Pinpoint the cell where the given text exists, returning its (X, Y) midpoint coordinate. 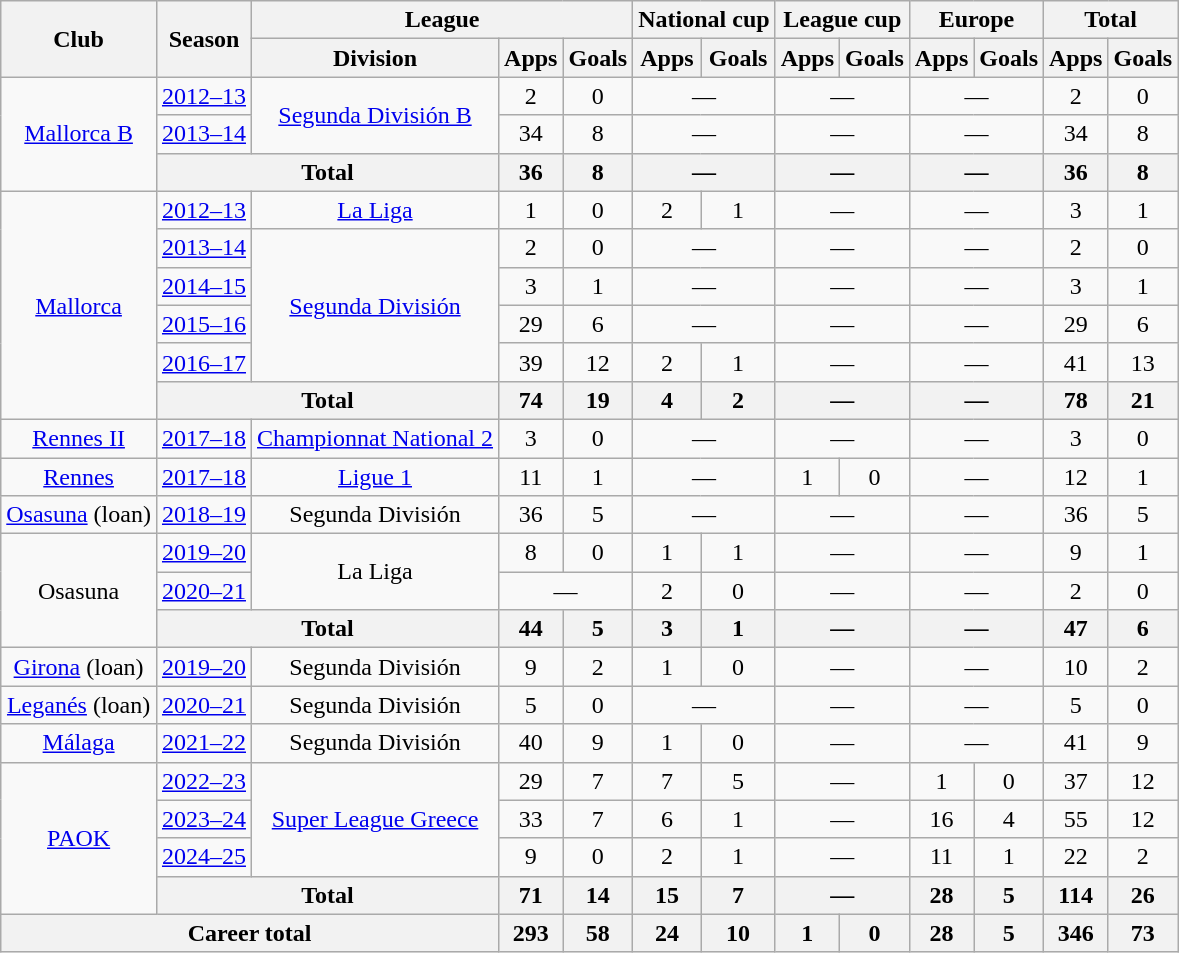
2021–22 (204, 743)
71 (531, 895)
2015–16 (204, 324)
58 (598, 933)
47 (1076, 629)
Club (79, 39)
Career total (250, 933)
15 (667, 895)
21 (1143, 400)
2014–15 (204, 286)
24 (667, 933)
74 (531, 400)
Division (376, 58)
55 (1076, 819)
22 (1076, 857)
293 (531, 933)
2022–23 (204, 781)
League cup (842, 20)
16 (941, 819)
2016–17 (204, 362)
Girona (loan) (79, 667)
League (442, 20)
2023–24 (204, 819)
44 (531, 629)
Super League Greece (376, 819)
National cup (704, 20)
39 (531, 362)
Leganés (loan) (79, 705)
Segunda División B (376, 115)
Osasuna (79, 591)
37 (1076, 781)
Osasuna (loan) (79, 515)
2024–25 (204, 857)
PAOK (79, 838)
Championnat National 2 (376, 438)
346 (1076, 933)
Mallorca B (79, 134)
Mallorca (79, 305)
78 (1076, 400)
40 (531, 743)
114 (1076, 895)
19 (598, 400)
73 (1143, 933)
Rennes II (79, 438)
Rennes (79, 477)
2018–19 (204, 515)
14 (598, 895)
26 (1143, 895)
Europe (976, 20)
33 (531, 819)
13 (1143, 362)
Málaga (79, 743)
Ligue 1 (376, 477)
Season (204, 39)
